Provide the (X, Y) coordinate of the cell's center where the given text is located.  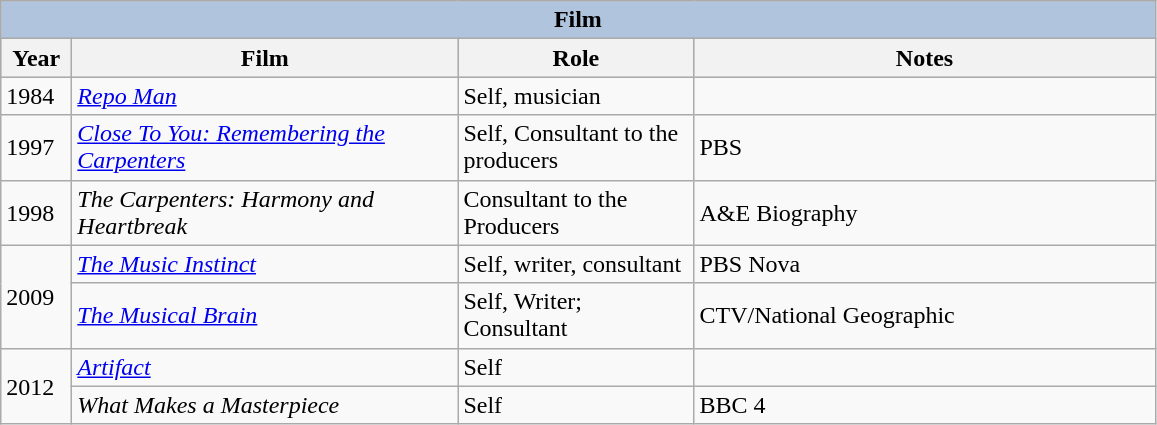
Role (576, 58)
Self, writer, consultant (576, 264)
1998 (36, 212)
The Music Instinct (265, 264)
The Musical Brain (265, 316)
Artifact (265, 367)
BBC 4 (924, 405)
Consultant to the Producers (576, 212)
Notes (924, 58)
CTV/National Geographic (924, 316)
2009 (36, 296)
Close To You: Remembering the Carpenters (265, 148)
Self, Consultant to the producers (576, 148)
1997 (36, 148)
What Makes a Masterpiece (265, 405)
PBS (924, 148)
The Carpenters: Harmony and Heartbreak (265, 212)
1984 (36, 96)
A&E Biography (924, 212)
Year (36, 58)
2012 (36, 386)
Self, musician (576, 96)
Self, Writer; Consultant (576, 316)
PBS Nova (924, 264)
Repo Man (265, 96)
